From the cell containing the given text, extract its center point as [X, Y] coordinate. 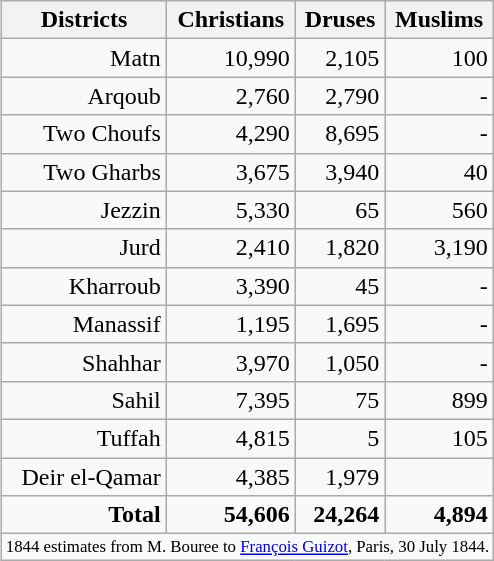
Deir el-Qamar [84, 477]
65 [340, 210]
3,970 [230, 362]
1,695 [340, 324]
Manassif [84, 324]
Jurd [84, 248]
4,290 [230, 134]
1,050 [340, 362]
5 [340, 438]
Kharroub [84, 286]
5,330 [230, 210]
Tuffah [84, 438]
7,395 [230, 400]
560 [440, 210]
2,410 [230, 248]
3,940 [340, 172]
75 [340, 400]
1,979 [340, 477]
Districts [84, 20]
2,790 [340, 96]
3,390 [230, 286]
8,695 [340, 134]
45 [340, 286]
Total [84, 515]
Druses [340, 20]
4,385 [230, 477]
2,760 [230, 96]
Muslims [440, 20]
Two Gharbs [84, 172]
10,990 [230, 58]
Jezzin [84, 210]
Shahhar [84, 362]
Two Choufs [84, 134]
4,815 [230, 438]
2,105 [340, 58]
1,820 [340, 248]
1844 estimates from M. Bouree to François Guizot, Paris, 30 July 1844. [248, 547]
Sahil [84, 400]
105 [440, 438]
100 [440, 58]
1,195 [230, 324]
24,264 [340, 515]
40 [440, 172]
3,190 [440, 248]
3,675 [230, 172]
Christians [230, 20]
899 [440, 400]
54,606 [230, 515]
Matn [84, 58]
Arqoub [84, 96]
4,894 [440, 515]
